Scan for the cell matching the given text and deliver its (x, y) coordinate at center. 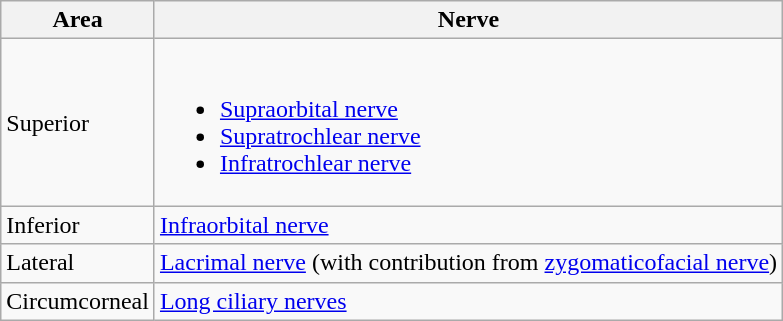
Area (78, 20)
Superior (78, 122)
Lacrimal nerve (with contribution from zygomaticofacial nerve) (468, 263)
Inferior (78, 225)
Supraorbital nerveSupratrochlear nerveInfratrochlear nerve (468, 122)
Infraorbital nerve (468, 225)
Long ciliary nerves (468, 301)
Lateral (78, 263)
Nerve (468, 20)
Circumcorneal (78, 301)
